Detect which cell encompasses the target text, then output its [x, y] center coordinate. 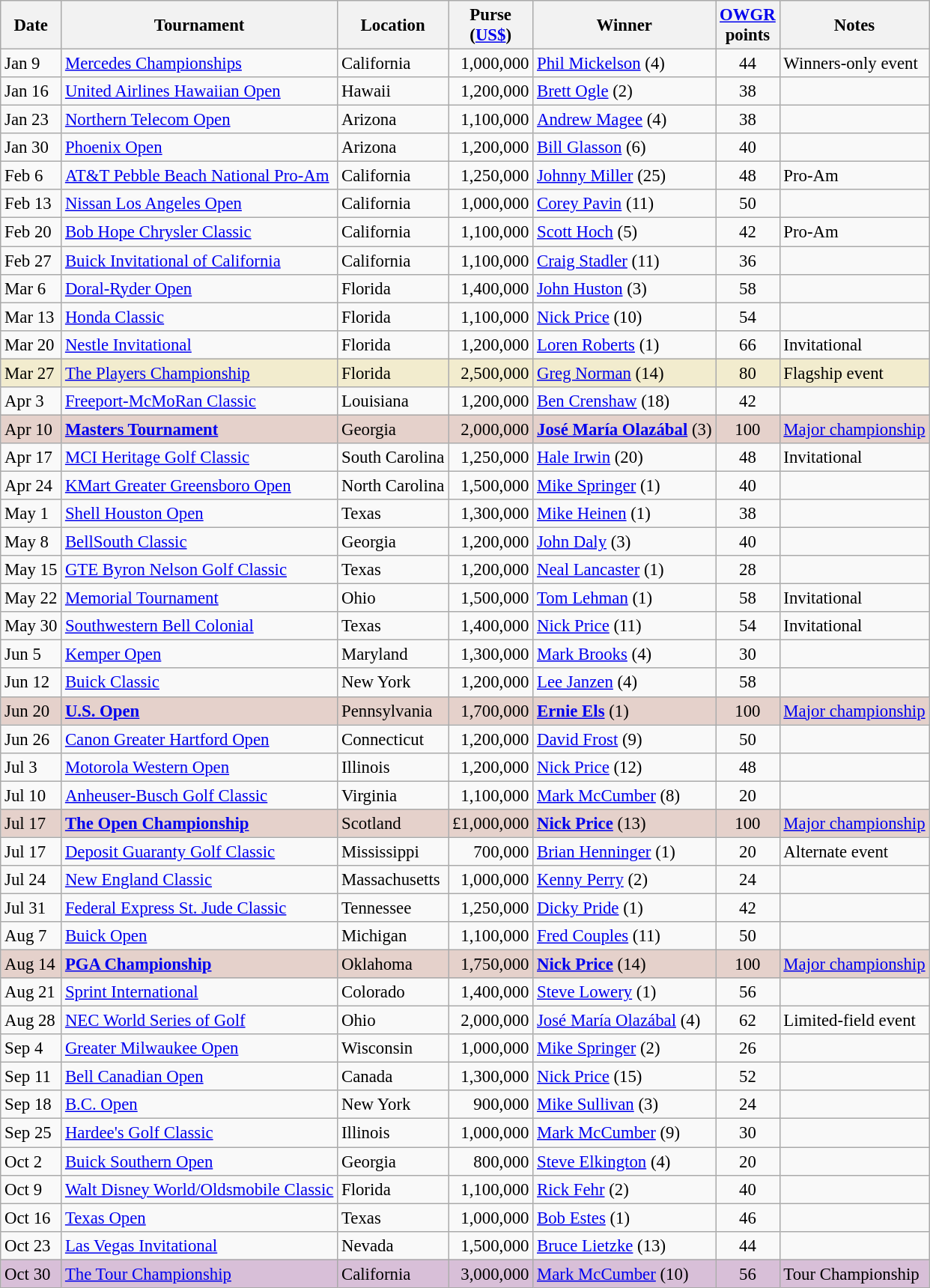
Andrew Magee (4) [624, 120]
John Daly (3) [624, 542]
Masters Tournament [199, 429]
Jul 31 [31, 908]
26 [747, 1048]
Buick Invitational of California [199, 261]
Sprint International [199, 992]
Freeport-McMoRan Classic [199, 401]
Bill Glasson (6) [624, 148]
900,000 [491, 1105]
Location [393, 25]
Bell Canadian Open [199, 1077]
Southwestern Bell Colonial [199, 626]
Anheuser-Busch Golf Classic [199, 795]
Maryland [393, 654]
Jan 16 [31, 91]
Mike Springer (2) [624, 1048]
Steve Lowery (1) [624, 992]
Bruce Lietzke (13) [624, 1245]
North Carolina [393, 485]
Colorado [393, 992]
62 [747, 1021]
Jul 3 [31, 767]
Las Vegas Invitational [199, 1245]
Winners-only event [854, 64]
Pennsylvania [393, 711]
Jun 26 [31, 739]
Winner [624, 25]
Honda Classic [199, 317]
Jan 30 [31, 148]
1,700,000 [491, 711]
John Huston (3) [624, 288]
1,750,000 [491, 965]
£1,000,000 [491, 824]
BellSouth Classic [199, 542]
28 [747, 570]
Nick Price (10) [624, 317]
Bob Estes (1) [624, 1218]
Northern Telecom Open [199, 120]
OWGRpoints [747, 25]
U.S. Open [199, 711]
Jul 24 [31, 880]
New England Classic [199, 880]
Jan 23 [31, 120]
AT&T Pebble Beach National Pro-Am [199, 176]
66 [747, 344]
Loren Roberts (1) [624, 344]
Feb 13 [31, 204]
Phoenix Open [199, 148]
Scott Hoch (5) [624, 232]
Motorola Western Open [199, 767]
Sep 18 [31, 1105]
Neal Lancaster (1) [624, 570]
Jun 5 [31, 654]
Nevada [393, 1245]
Mark McCumber (9) [624, 1133]
Oklahoma [393, 965]
Canada [393, 1077]
Ben Crenshaw (18) [624, 401]
Nissan Los Angeles Open [199, 204]
Nick Price (14) [624, 965]
Mark Brooks (4) [624, 654]
52 [747, 1077]
Wisconsin [393, 1048]
B.C. Open [199, 1105]
May 30 [31, 626]
Greg Norman (14) [624, 373]
United Airlines Hawaiian Open [199, 91]
Tennessee [393, 908]
Dicky Pride (1) [624, 908]
Greater Milwaukee Open [199, 1048]
Sep 4 [31, 1048]
Virginia [393, 795]
Purse(US$) [491, 25]
Mercedes Championships [199, 64]
Louisiana [393, 401]
Aug 21 [31, 992]
Nick Price (15) [624, 1077]
Jun 12 [31, 683]
Kemper Open [199, 654]
MCI Heritage Golf Classic [199, 458]
May 22 [31, 598]
Walt Disney World/Oldsmobile Classic [199, 1189]
80 [747, 373]
Bob Hope Chrysler Classic [199, 232]
Doral-Ryder Open [199, 288]
Mar 13 [31, 317]
José María Olazábal (4) [624, 1021]
Phil Mickelson (4) [624, 64]
Tour Championship [854, 1274]
Buick Southern Open [199, 1161]
Steve Elkington (4) [624, 1161]
Oct 30 [31, 1274]
Apr 24 [31, 485]
May 15 [31, 570]
Fred Couples (11) [624, 936]
Scotland [393, 824]
Mar 20 [31, 344]
David Frost (9) [624, 739]
Nick Price (11) [624, 626]
PGA Championship [199, 965]
KMart Greater Greensboro Open [199, 485]
Connecticut [393, 739]
Mike Springer (1) [624, 485]
Deposit Guaranty Golf Classic [199, 851]
700,000 [491, 851]
Texas Open [199, 1218]
800,000 [491, 1161]
Brett Ogle (2) [624, 91]
NEC World Series of Golf [199, 1021]
Date [31, 25]
Sep 25 [31, 1133]
Oct 23 [31, 1245]
Feb 20 [31, 232]
Michigan [393, 936]
Apr 10 [31, 429]
2,500,000 [491, 373]
Jun 20 [31, 711]
Limited-field event [854, 1021]
Mar 6 [31, 288]
South Carolina [393, 458]
36 [747, 261]
Aug 7 [31, 936]
Apr 17 [31, 458]
Memorial Tournament [199, 598]
Nick Price (13) [624, 824]
Hawaii [393, 91]
José María Olazábal (3) [624, 429]
The Players Championship [199, 373]
Mike Sullivan (3) [624, 1105]
Jul 10 [31, 795]
Nestle Invitational [199, 344]
Buick Classic [199, 683]
Flagship event [854, 373]
Tom Lehman (1) [624, 598]
Mark McCumber (8) [624, 795]
May 8 [31, 542]
Feb 6 [31, 176]
46 [747, 1218]
GTE Byron Nelson Golf Classic [199, 570]
Aug 28 [31, 1021]
Notes [854, 25]
Jan 9 [31, 64]
Apr 3 [31, 401]
Mississippi [393, 851]
Johnny Miller (25) [624, 176]
Oct 16 [31, 1218]
Oct 2 [31, 1161]
Mark McCumber (10) [624, 1274]
Sep 11 [31, 1077]
Massachusetts [393, 880]
Tournament [199, 25]
Mar 27 [31, 373]
Brian Henninger (1) [624, 851]
The Tour Championship [199, 1274]
Ernie Els (1) [624, 711]
Oct 9 [31, 1189]
Corey Pavin (11) [624, 204]
Feb 27 [31, 261]
Canon Greater Hartford Open [199, 739]
Aug 14 [31, 965]
Lee Janzen (4) [624, 683]
Buick Open [199, 936]
Hardee's Golf Classic [199, 1133]
Hale Irwin (20) [624, 458]
Alternate event [854, 851]
Federal Express St. Jude Classic [199, 908]
Craig Stadler (11) [624, 261]
May 1 [31, 514]
3,000,000 [491, 1274]
Nick Price (12) [624, 767]
Shell Houston Open [199, 514]
Kenny Perry (2) [624, 880]
Rick Fehr (2) [624, 1189]
Mike Heinen (1) [624, 514]
The Open Championship [199, 824]
